Capture the cell that displays the provided text and extract its [X, Y] central coordinate. 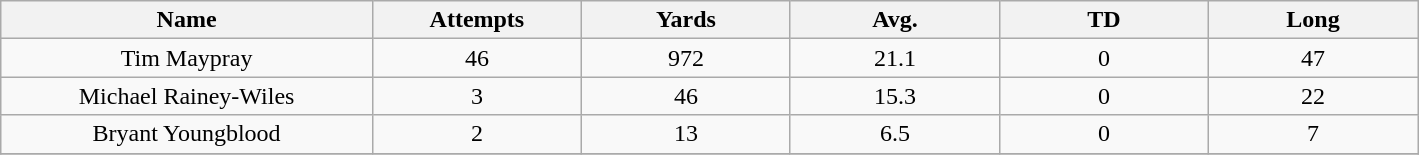
Name [187, 20]
3 [476, 96]
15.3 [894, 96]
13 [686, 134]
Long [1312, 20]
22 [1312, 96]
Michael Rainey-Wiles [187, 96]
972 [686, 58]
Attempts [476, 20]
Yards [686, 20]
21.1 [894, 58]
TD [1104, 20]
47 [1312, 58]
2 [476, 134]
Tim Maypray [187, 58]
6.5 [894, 134]
7 [1312, 134]
Bryant Youngblood [187, 134]
Avg. [894, 20]
